Provide the [X, Y] coordinate of the cell's center where the given text is located.  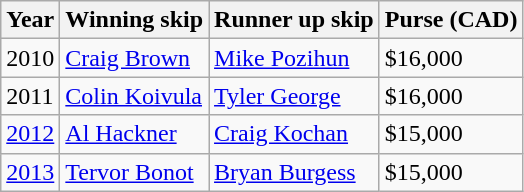
2013 [30, 172]
Craig Kochan [294, 134]
Tyler George [294, 96]
2011 [30, 96]
2012 [30, 134]
Mike Pozihun [294, 58]
Year [30, 20]
Al Hackner [134, 134]
Winning skip [134, 20]
2010 [30, 58]
Bryan Burgess [294, 172]
Craig Brown [134, 58]
Runner up skip [294, 20]
Purse (CAD) [451, 20]
Colin Koivula [134, 96]
Tervor Bonot [134, 172]
